Locate the cell with the specified text and output its [X, Y] center coordinate. 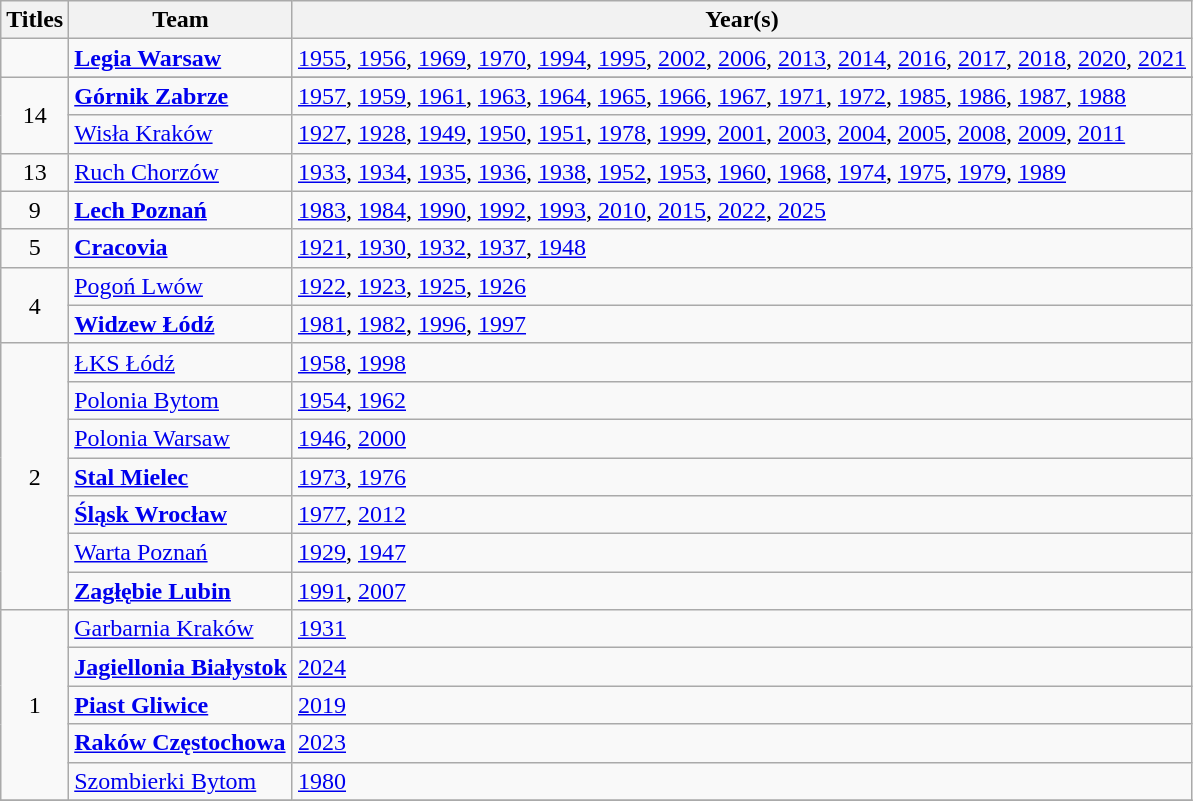
2 [35, 476]
Team [181, 20]
Ruch Chorzów [181, 172]
Widzew Łódź [181, 324]
1 [35, 705]
1929, 1947 [742, 553]
1983, 1984, 1990, 1992, 1993, 2010, 2015, 2022, 2025 [742, 210]
2023 [742, 743]
1980 [742, 781]
Garbarnia Kraków [181, 629]
5 [35, 248]
Górnik Zabrze [181, 96]
2019 [742, 705]
1946, 2000 [742, 438]
1981, 1982, 1996, 1997 [742, 324]
Legia Warsaw [181, 58]
1973, 1976 [742, 477]
Polonia Bytom [181, 400]
Year(s) [742, 20]
Śląsk Wrocław [181, 515]
14 [35, 115]
Szombierki Bytom [181, 781]
Lech Poznań [181, 210]
1957, 1959, 1961, 1963, 1964, 1965, 1966, 1967, 1971, 1972, 1985, 1986, 1987, 1988 [742, 96]
2024 [742, 667]
Pogoń Lwów [181, 286]
Jagiellonia Białystok [181, 667]
1927, 1928, 1949, 1950, 1951, 1978, 1999, 2001, 2003, 2004, 2005, 2008, 2009, 2011 [742, 134]
1991, 2007 [742, 591]
1933, 1934, 1935, 1936, 1938, 1952, 1953, 1960, 1968, 1974, 1975, 1979, 1989 [742, 172]
9 [35, 210]
1954, 1962 [742, 400]
Polonia Warsaw [181, 438]
Stal Mielec [181, 477]
Piast Gliwice [181, 705]
1955, 1956, 1969, 1970, 1994, 1995, 2002, 2006, 2013, 2014, 2016, 2017, 2018, 2020, 2021 [742, 58]
Raków Częstochowa [181, 743]
4 [35, 305]
Cracovia [181, 248]
1931 [742, 629]
1977, 2012 [742, 515]
ŁKS Łódź [181, 362]
Titles [35, 20]
13 [35, 172]
Zagłębie Lubin [181, 591]
1922, 1923, 1925, 1926 [742, 286]
Warta Poznań [181, 553]
1921, 1930, 1932, 1937, 1948 [742, 248]
Wisła Kraków [181, 134]
1958, 1998 [742, 362]
